Scan for the cell matching the given text and deliver its [x, y] coordinate at center. 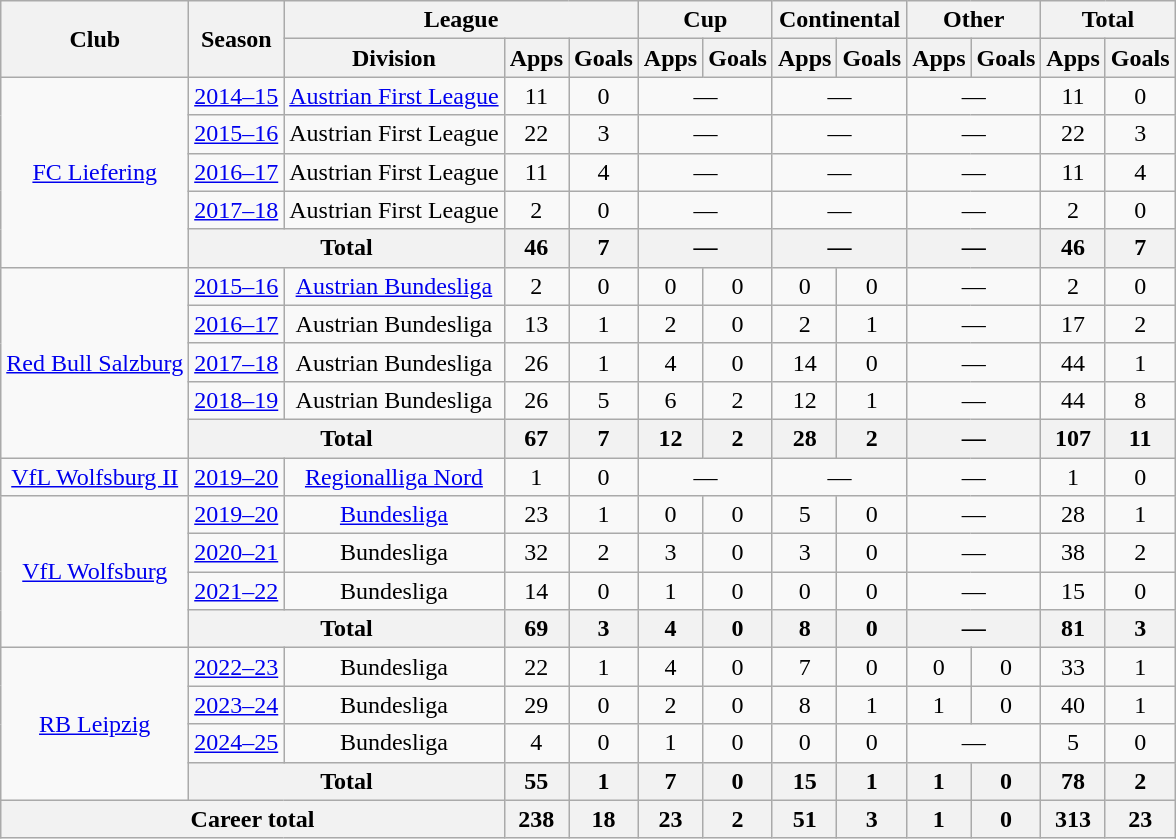
VfL Wolfsburg II [95, 477]
32 [536, 553]
Continental [839, 20]
55 [536, 781]
238 [536, 819]
2021–22 [236, 591]
107 [1073, 438]
2014–15 [236, 96]
RB Leipzig [95, 724]
FC Liefering [95, 172]
Cup [705, 20]
17 [1073, 324]
40 [1073, 705]
2020–21 [236, 553]
67 [536, 438]
38 [1073, 553]
Club [95, 39]
VfL Wolfsburg [95, 572]
2022–23 [236, 667]
2024–25 [236, 743]
33 [1073, 667]
Division [394, 58]
Other [974, 20]
2018–19 [236, 400]
League [462, 20]
Season [236, 39]
Regionalliga Nord [394, 477]
Red Bull Salzburg [95, 362]
13 [536, 324]
Career total [252, 819]
6 [670, 400]
78 [1073, 781]
69 [536, 629]
29 [536, 705]
81 [1073, 629]
2023–24 [236, 705]
18 [604, 819]
313 [1073, 819]
51 [804, 819]
